Find where the given text appears and provide that cell's center as (X, Y) coordinate. 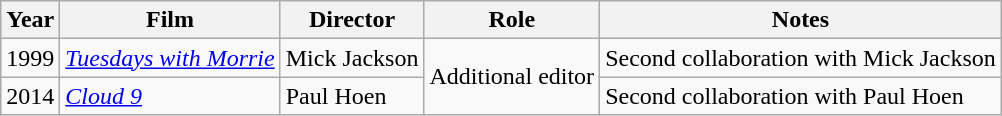
Second collaboration with Mick Jackson (801, 58)
Paul Hoen (352, 96)
1999 (30, 58)
Mick Jackson (352, 58)
Role (512, 20)
Additional editor (512, 77)
Film (170, 20)
Cloud 9 (170, 96)
Second collaboration with Paul Hoen (801, 96)
Year (30, 20)
Notes (801, 20)
Director (352, 20)
2014 (30, 96)
Tuesdays with Morrie (170, 58)
